Locate the cell with the specified text and output its (x, y) center coordinate. 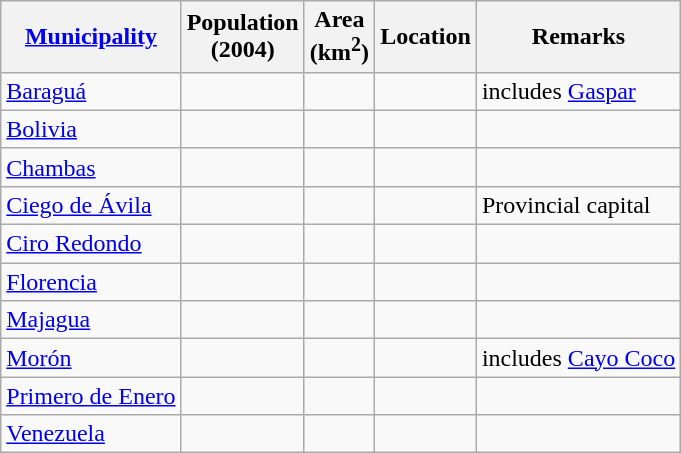
Remarks (578, 37)
Majagua (91, 320)
Chambas (91, 167)
Florencia (91, 282)
Ciro Redondo (91, 244)
Provincial capital (578, 205)
Primero de Enero (91, 396)
Area(km2) (339, 37)
Municipality (91, 37)
Baraguá (91, 91)
Location (426, 37)
Venezuela (91, 434)
Population(2004) (242, 37)
Ciego de Ávila (91, 205)
includes Cayo Coco (578, 358)
Bolivia (91, 129)
includes Gaspar (578, 91)
Morón (91, 358)
